Find where the given text appears and provide that cell's center as [x, y] coordinate. 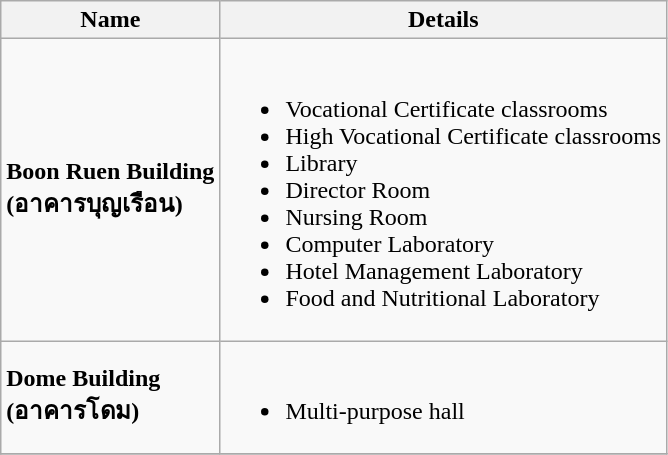
Name [110, 20]
Boon Ruen Building (อาคารบุญเรือน) [110, 190]
Dome Building (อาคารโดม) [110, 398]
Multi-purpose hall [444, 398]
Details [444, 20]
